Detect which cell encompasses the target text, then output its (x, y) center coordinate. 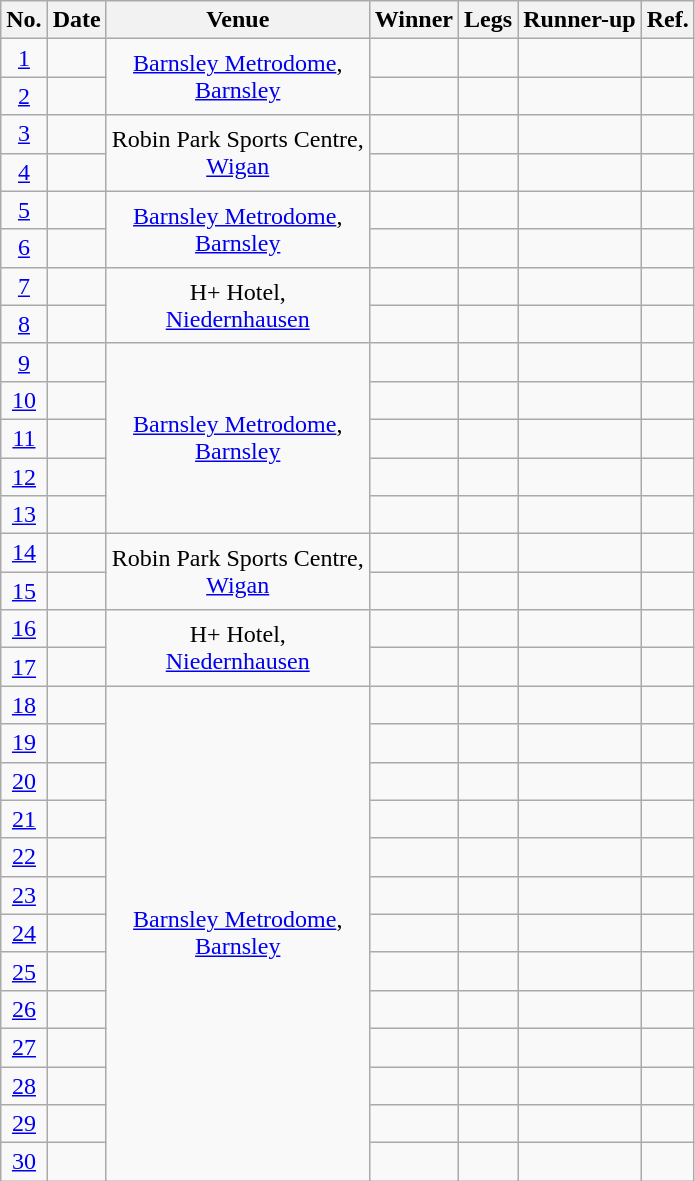
3 (24, 134)
5 (24, 210)
21 (24, 819)
2 (24, 96)
30 (24, 1162)
23 (24, 895)
6 (24, 248)
8 (24, 324)
Venue (238, 20)
18 (24, 705)
7 (24, 286)
9 (24, 362)
25 (24, 971)
15 (24, 591)
28 (24, 1085)
13 (24, 515)
11 (24, 438)
22 (24, 857)
Winner (414, 20)
Date (76, 20)
Ref. (668, 20)
20 (24, 781)
1 (24, 58)
No. (24, 20)
10 (24, 400)
12 (24, 477)
29 (24, 1124)
14 (24, 553)
24 (24, 933)
17 (24, 667)
4 (24, 172)
Legs (488, 20)
16 (24, 629)
Runner-up (580, 20)
26 (24, 1009)
27 (24, 1047)
19 (24, 743)
